Output the (x, y) coordinate of the center of the cell containing the given text.  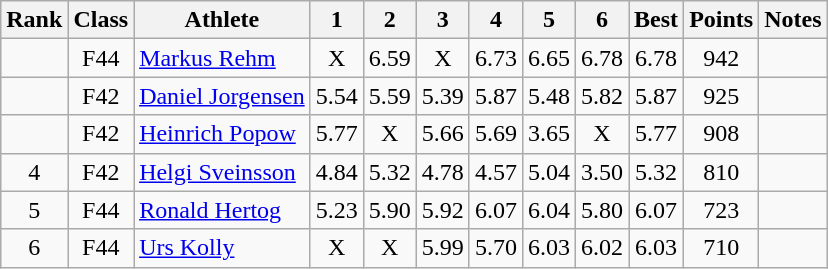
Notes (793, 20)
Markus Rehm (222, 58)
6.73 (496, 58)
942 (722, 58)
4.57 (496, 172)
3.50 (602, 172)
710 (722, 248)
6.59 (390, 58)
5.66 (442, 134)
5.59 (390, 96)
908 (722, 134)
Ronald Hertog (222, 210)
810 (722, 172)
5.70 (496, 248)
5.48 (548, 96)
5.23 (336, 210)
4.84 (336, 172)
5.82 (602, 96)
Urs Kolly (222, 248)
Rank (34, 20)
5.92 (442, 210)
Heinrich Popow (222, 134)
5.90 (390, 210)
723 (722, 210)
3 (442, 20)
6.65 (548, 58)
6.04 (548, 210)
925 (722, 96)
4.78 (442, 172)
2 (390, 20)
5.39 (442, 96)
Daniel Jorgensen (222, 96)
Class (101, 20)
6.02 (602, 248)
5.04 (548, 172)
5.54 (336, 96)
5.99 (442, 248)
Points (722, 20)
5.80 (602, 210)
1 (336, 20)
Athlete (222, 20)
Best (656, 20)
3.65 (548, 134)
Helgi Sveinsson (222, 172)
5.69 (496, 134)
